Identify which cell holds the provided text, then report its (X, Y) central coordinate. 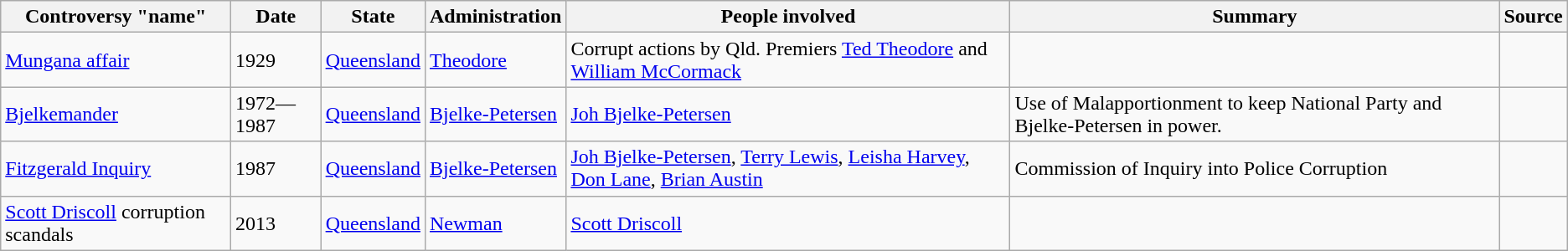
2013 (276, 223)
Bjelkemander (116, 114)
Date (276, 17)
State (373, 17)
Theodore (495, 60)
Administration (495, 17)
1972—1987 (276, 114)
Joh Bjelke-Petersen (788, 114)
Corrupt actions by Qld. Premiers Ted Theodore and William McCormack (788, 60)
1929 (276, 60)
Commission of Inquiry into Police Corruption (1255, 169)
Joh Bjelke-Petersen, Terry Lewis, Leisha Harvey, Don Lane, Brian Austin (788, 169)
Use of Malapportionment to keep National Party and Bjelke-Petersen in power. (1255, 114)
Summary (1255, 17)
Fitzgerald Inquiry (116, 169)
Source (1533, 17)
Mungana affair (116, 60)
1987 (276, 169)
People involved (788, 17)
Scott Driscoll corruption scandals (116, 223)
Newman (495, 223)
Scott Driscoll (788, 223)
Controversy "name" (116, 17)
